Provide the (x, y) coordinate of the cell's center where the given text is located.  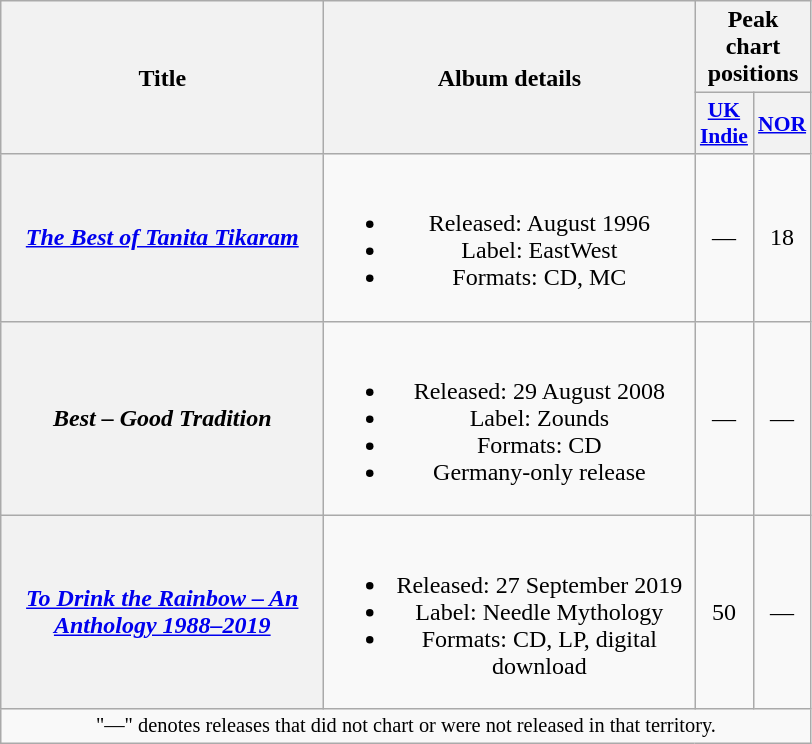
UK Indie (724, 124)
Released: 29 August 2008Label: ZoundsFormats: CDGermany-only release (510, 418)
To Drink the Rainbow – An Anthology 1988–2019 (162, 612)
Best – Good Tradition (162, 418)
NOR (782, 124)
Peak chart positions (753, 47)
Released: 27 September 2019Label: Needle MythologyFormats: CD, LP, digital download (510, 612)
50 (724, 612)
Title (162, 78)
The Best of Tanita Tikaram (162, 238)
18 (782, 238)
"—" denotes releases that did not chart or were not released in that territory. (406, 726)
Album details (510, 78)
Released: August 1996Label: EastWestFormats: CD, MC (510, 238)
